From the cell containing the given text, extract its center point as (x, y) coordinate. 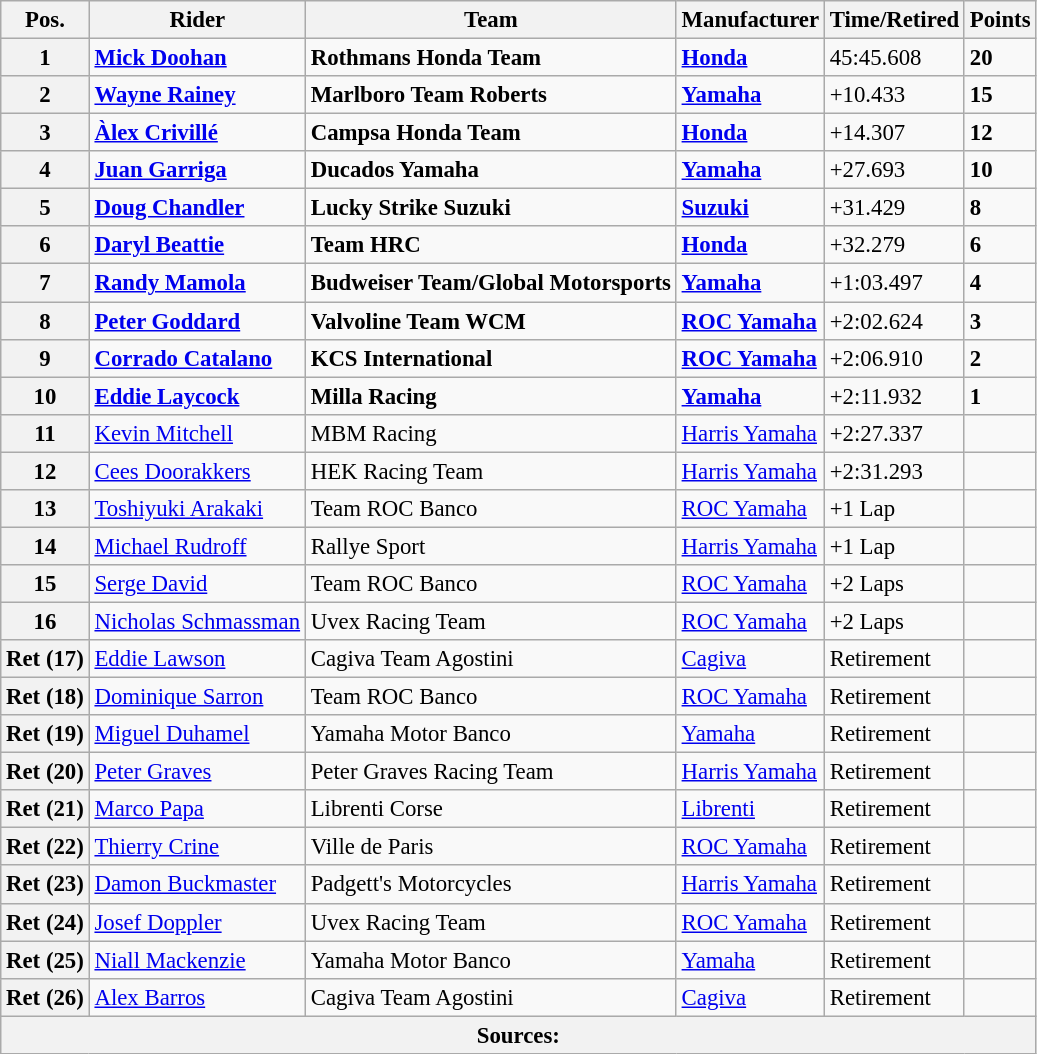
Eddie Lawson (197, 659)
Points (1000, 20)
Wayne Rainey (197, 95)
Corrado Catalano (197, 358)
Suzuki (750, 208)
9 (45, 358)
Team HRC (490, 245)
+2:02.624 (894, 321)
45:45.608 (894, 58)
+2:31.293 (894, 471)
Miguel Duhamel (197, 734)
Cees Doorakkers (197, 471)
Mick Doohan (197, 58)
20 (1000, 58)
Nicholas Schmassman (197, 621)
Thierry Crine (197, 847)
Ret (19) (45, 734)
Marco Papa (197, 809)
Rallye Sport (490, 546)
Toshiyuki Arakaki (197, 509)
Eddie Laycock (197, 396)
Padgett's Motorcycles (490, 885)
+31.429 (894, 208)
Peter Graves Racing Team (490, 772)
13 (45, 509)
Ret (21) (45, 809)
Ducados Yamaha (490, 170)
Marlboro Team Roberts (490, 95)
Ret (26) (45, 997)
Serge David (197, 584)
Rider (197, 20)
Librenti Corse (490, 809)
Valvoline Team WCM (490, 321)
Pos. (45, 20)
5 (45, 208)
Michael Rudroff (197, 546)
Team (490, 20)
Manufacturer (750, 20)
Librenti (750, 809)
Lucky Strike Suzuki (490, 208)
+2:27.337 (894, 433)
Ville de Paris (490, 847)
11 (45, 433)
7 (45, 283)
Randy Mamola (197, 283)
+32.279 (894, 245)
+10.433 (894, 95)
+14.307 (894, 133)
Milla Racing (490, 396)
Campsa Honda Team (490, 133)
HEK Racing Team (490, 471)
Dominique Sarron (197, 697)
Niall Mackenzie (197, 960)
Ret (18) (45, 697)
Daryl Beattie (197, 245)
MBM Racing (490, 433)
Kevin Mitchell (197, 433)
16 (45, 621)
Peter Goddard (197, 321)
Rothmans Honda Team (490, 58)
+27.693 (894, 170)
Doug Chandler (197, 208)
Budweiser Team/Global Motorsports (490, 283)
Juan Garriga (197, 170)
+1:03.497 (894, 283)
+2:11.932 (894, 396)
Damon Buckmaster (197, 885)
Sources: (518, 1035)
Josef Doppler (197, 922)
Àlex Crivillé (197, 133)
+2:06.910 (894, 358)
Ret (24) (45, 922)
Peter Graves (197, 772)
14 (45, 546)
KCS International (490, 358)
Ret (22) (45, 847)
Ret (20) (45, 772)
Time/Retired (894, 20)
Alex Barros (197, 997)
Ret (23) (45, 885)
Ret (25) (45, 960)
Ret (17) (45, 659)
